Locate the cell with the specified text and output its (x, y) center coordinate. 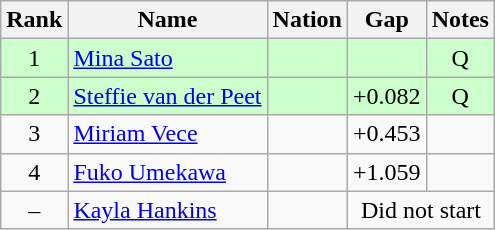
Notes (460, 20)
Gap (386, 20)
4 (34, 172)
Nation (307, 20)
Steffie van der Peet (168, 96)
Kayla Hankins (168, 210)
Rank (34, 20)
Fuko Umekawa (168, 172)
Name (168, 20)
+1.059 (386, 172)
2 (34, 96)
1 (34, 58)
+0.453 (386, 134)
3 (34, 134)
Did not start (420, 210)
+0.082 (386, 96)
– (34, 210)
Mina Sato (168, 58)
Miriam Vece (168, 134)
